Return (X, Y) of the center of cell containing provided text 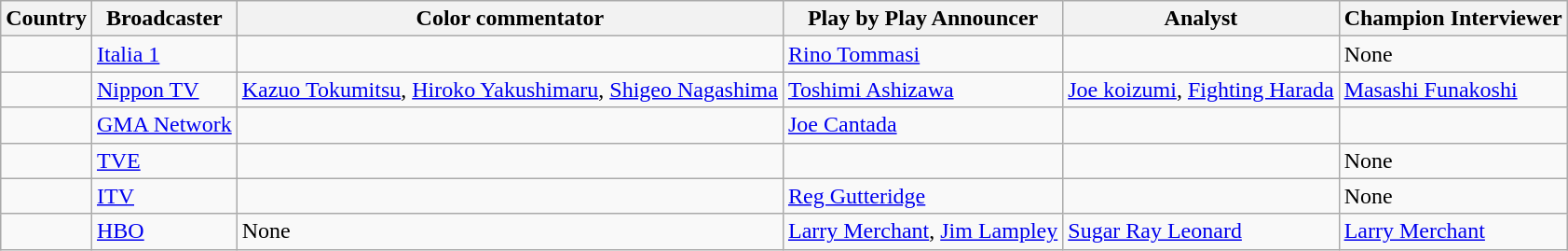
Toshimi Ashizawa (922, 90)
Italia 1 (164, 54)
Larry Merchant (1453, 231)
GMA Network (164, 125)
Masashi Funakoshi (1453, 90)
Broadcaster (164, 19)
Champion Interviewer (1453, 19)
Color commentator (510, 19)
Larry Merchant, Jim Lampley (922, 231)
Joe Cantada (922, 125)
Nippon TV (164, 90)
TVE (164, 160)
Rino Tommasi (922, 54)
Country (47, 19)
Analyst (1201, 19)
Sugar Ray Leonard (1201, 231)
Joe koizumi, Fighting Harada (1201, 90)
Reg Gutteridge (922, 196)
HBO (164, 231)
Kazuo Tokumitsu, Hiroko Yakushimaru, Shigeo Nagashima (510, 90)
ITV (164, 196)
Play by Play Announcer (922, 19)
